For the text-containing cell, return its midpoint in [x, y] coordinate format. 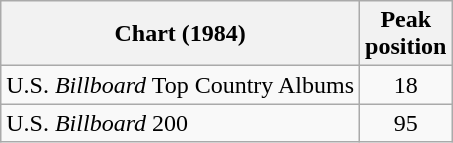
Chart (1984) [180, 34]
95 [406, 123]
18 [406, 85]
U.S. Billboard 200 [180, 123]
Peakposition [406, 34]
U.S. Billboard Top Country Albums [180, 85]
